Pinpoint the cell where the given text exists, returning its [x, y] midpoint coordinate. 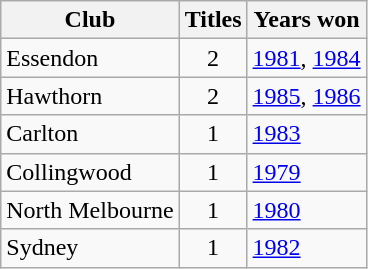
North Melbourne [90, 210]
Titles [213, 20]
Collingwood [90, 172]
1979 [306, 172]
Club [90, 20]
1981, 1984 [306, 58]
Sydney [90, 248]
1985, 1986 [306, 96]
Essendon [90, 58]
Carlton [90, 134]
Years won [306, 20]
1982 [306, 248]
1983 [306, 134]
1980 [306, 210]
Hawthorn [90, 96]
